From the cell containing the given text, extract its center point as (X, Y) coordinate. 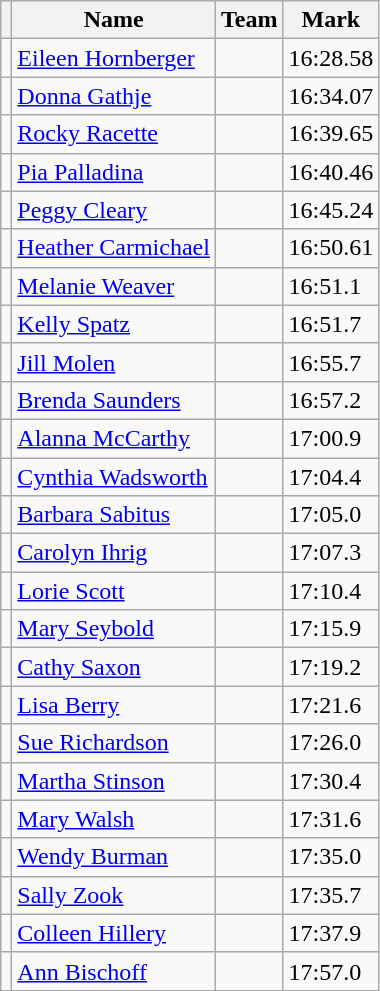
Donna Gathje (114, 96)
17:30.4 (331, 781)
16:51.1 (331, 286)
16:57.2 (331, 400)
Kelly Spatz (114, 324)
Name (114, 20)
Mary Walsh (114, 819)
Melanie Weaver (114, 286)
Heather Carmichael (114, 248)
17:10.4 (331, 591)
Colleen Hillery (114, 933)
Team (249, 20)
17:07.3 (331, 553)
17:15.9 (331, 629)
Wendy Burman (114, 857)
17:31.6 (331, 819)
16:55.7 (331, 362)
17:05.0 (331, 515)
17:37.9 (331, 933)
Jill Molen (114, 362)
Carolyn Ihrig (114, 553)
Pia Palladina (114, 172)
17:19.2 (331, 667)
Eileen Hornberger (114, 58)
17:04.4 (331, 477)
Lisa Berry (114, 705)
Brenda Saunders (114, 400)
Martha Stinson (114, 781)
Cynthia Wadsworth (114, 477)
16:40.46 (331, 172)
Peggy Cleary (114, 210)
17:57.0 (331, 971)
16:51.7 (331, 324)
Alanna McCarthy (114, 438)
Lorie Scott (114, 591)
Sally Zook (114, 895)
17:35.7 (331, 895)
16:45.24 (331, 210)
16:50.61 (331, 248)
16:28.58 (331, 58)
Rocky Racette (114, 134)
Mark (331, 20)
16:34.07 (331, 96)
Sue Richardson (114, 743)
Barbara Sabitus (114, 515)
Ann Bischoff (114, 971)
Cathy Saxon (114, 667)
16:39.65 (331, 134)
17:35.0 (331, 857)
17:21.6 (331, 705)
17:00.9 (331, 438)
17:26.0 (331, 743)
Mary Seybold (114, 629)
